Find where the given text appears and provide that cell's center as [X, Y] coordinate. 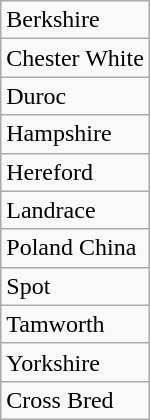
Tamworth [76, 324]
Cross Bred [76, 400]
Spot [76, 286]
Duroc [76, 96]
Yorkshire [76, 362]
Berkshire [76, 20]
Hereford [76, 172]
Chester White [76, 58]
Poland China [76, 248]
Hampshire [76, 134]
Landrace [76, 210]
